Pinpoint the cell where the given text exists, returning its [x, y] midpoint coordinate. 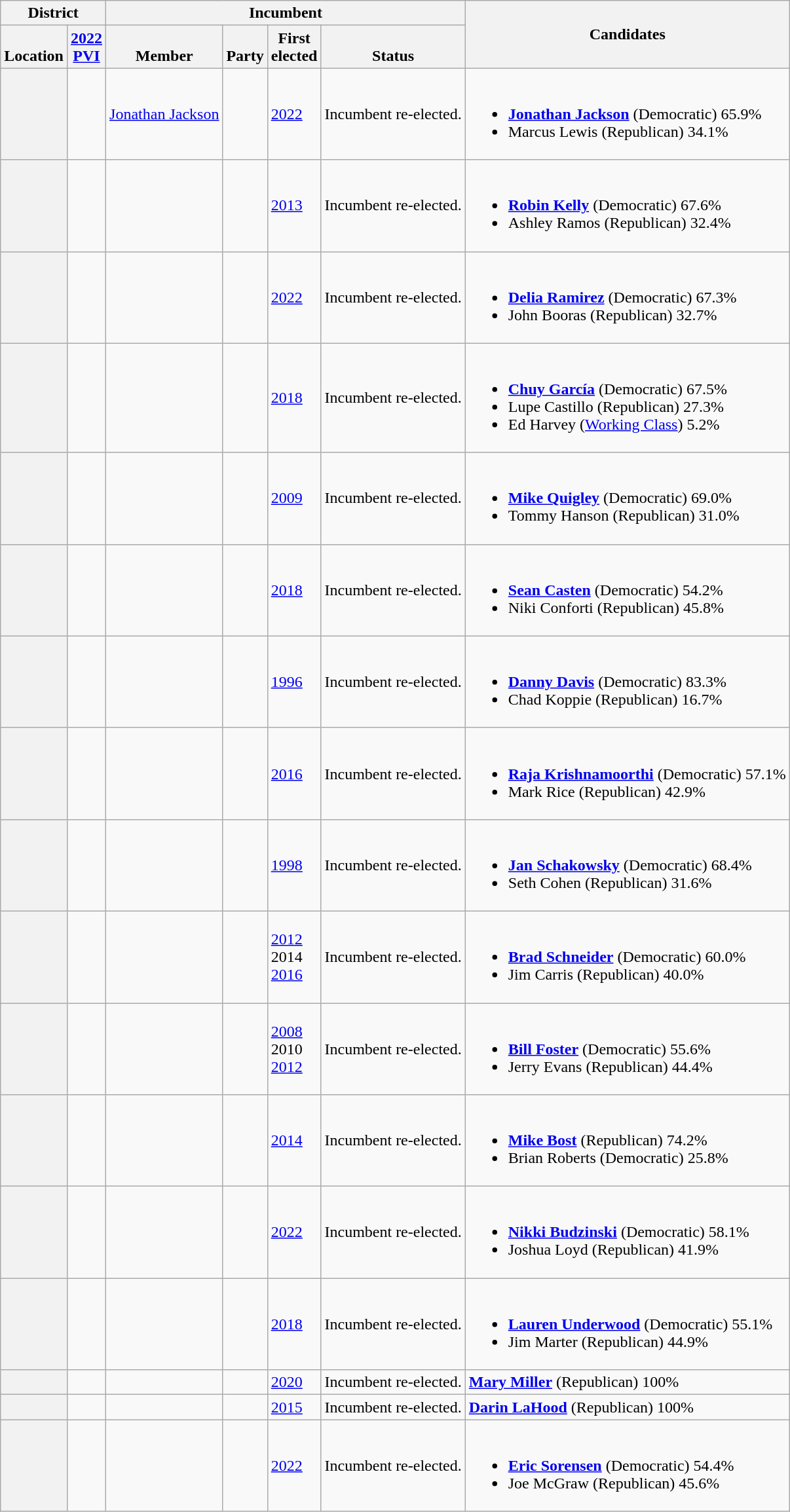
Brad Schneider (Democratic) 60.0%Jim Carris (Republican) 40.0% [628, 957]
2014 [294, 1141]
Jonathan Jackson [164, 114]
1996 [294, 682]
Bill Foster (Democratic) 55.6%Jerry Evans (Republican) 44.4% [628, 1049]
Eric Sorensen (Democratic) 54.4%Joe McGraw (Republican) 45.6% [628, 1466]
2008 2010 2012 [294, 1049]
Status [393, 47]
Nikki Budzinski (Democratic) 58.1%Joshua Loyd (Republican) 41.9% [628, 1232]
District [54, 13]
2015 [294, 1407]
Mike Quigley (Democratic) 69.0%Tommy Hanson (Republican) 31.0% [628, 498]
2013 [294, 206]
Lauren Underwood (Democratic) 55.1%Jim Marter (Republican) 44.9% [628, 1324]
Location [34, 47]
Robin Kelly (Democratic) 67.6% Ashley Ramos (Republican) 32.4% [628, 206]
Party [245, 47]
2016 [294, 773]
Member [164, 47]
20122014 2016 [294, 957]
2009 [294, 498]
Candidates [628, 34]
Sean Casten (Democratic) 54.2%Niki Conforti (Republican) 45.8% [628, 590]
Mike Bost (Republican) 74.2%Brian Roberts (Democratic) 25.8% [628, 1141]
Danny Davis (Democratic) 83.3%Chad Koppie (Republican) 16.7% [628, 682]
Chuy García (Democratic) 67.5%Lupe Castillo (Republican) 27.3%Ed Harvey (Working Class) 5.2% [628, 398]
Jonathan Jackson (Democratic) 65.9%Marcus Lewis (Republican) 34.1% [628, 114]
Darin LaHood (Republican) 100% [628, 1407]
Delia Ramirez (Democratic) 67.3%John Booras (Republican) 32.7% [628, 297]
2020 [294, 1382]
Incumbent [286, 13]
1998 [294, 865]
Raja Krishnamoorthi (Democratic) 57.1%Mark Rice (Republican) 42.9% [628, 773]
Jan Schakowsky (Democratic) 68.4%Seth Cohen (Republican) 31.6% [628, 865]
Mary Miller (Republican) 100% [628, 1382]
Firstelected [294, 47]
2022PVI [86, 47]
